Detect which cell encompasses the target text, then output its (X, Y) center coordinate. 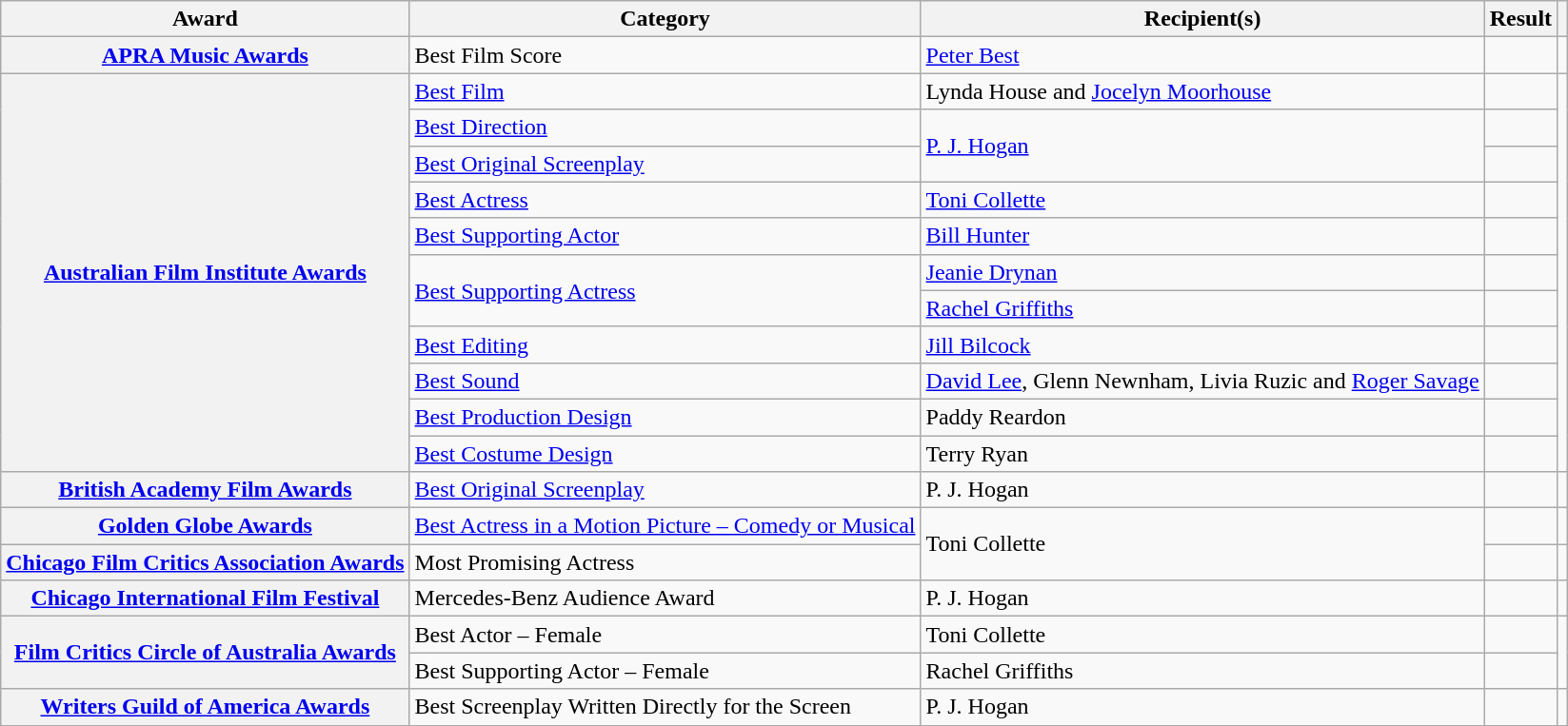
Best Actress (665, 200)
Award (206, 19)
Chicago Film Critics Association Awards (206, 562)
Best Actress in a Motion Picture – Comedy or Musical (665, 526)
Best Screenplay Written Directly for the Screen (665, 707)
Best Supporting Actor (665, 236)
Best Editing (665, 344)
Chicago International Film Festival (206, 598)
Category (665, 19)
Lynda House and Jocelyn Moorhouse (1202, 91)
Best Film (665, 91)
Best Film Score (665, 55)
Best Costume Design (665, 454)
Peter Best (1202, 55)
Best Direction (665, 128)
APRA Music Awards (206, 55)
Terry Ryan (1202, 454)
Writers Guild of America Awards (206, 707)
David Lee, Glenn Newnham, Livia Ruzic and Roger Savage (1202, 381)
Film Critics Circle of Australia Awards (206, 653)
Best Supporting Actress (665, 290)
Mercedes-Benz Audience Award (665, 598)
Jeanie Drynan (1202, 272)
Jill Bilcock (1202, 344)
Best Actor – Female (665, 635)
Best Supporting Actor – Female (665, 671)
Bill Hunter (1202, 236)
Result (1520, 19)
British Academy Film Awards (206, 490)
Paddy Reardon (1202, 417)
Most Promising Actress (665, 562)
Golden Globe Awards (206, 526)
Recipient(s) (1202, 19)
Best Production Design (665, 417)
Australian Film Institute Awards (206, 272)
Best Sound (665, 381)
